Detect which cell encompasses the target text, then output its [X, Y] center coordinate. 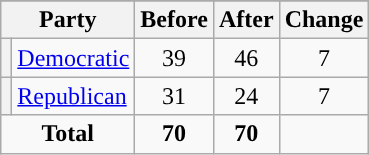
Total [68, 134]
39 [174, 58]
Party [68, 20]
Republican [74, 96]
Before [174, 20]
46 [246, 58]
Democratic [74, 58]
After [246, 20]
24 [246, 96]
31 [174, 96]
Change [324, 20]
